Locate the cell with the specified text and output its [X, Y] center coordinate. 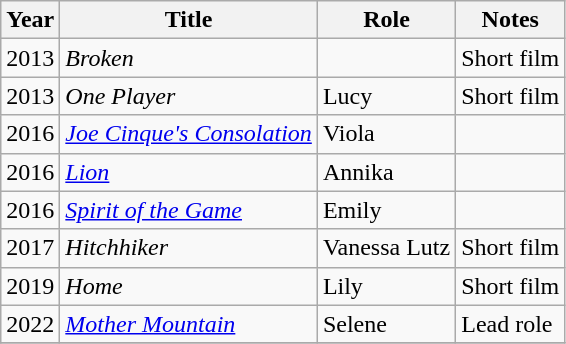
Title [189, 20]
Vanessa Lutz [386, 248]
Selene [386, 324]
Notes [510, 20]
Emily [386, 210]
Viola [386, 134]
Broken [189, 58]
2019 [30, 286]
Annika [386, 172]
Mother Mountain [189, 324]
2017 [30, 248]
Lead role [510, 324]
One Player [189, 96]
Lucy [386, 96]
Spirit of the Game [189, 210]
2022 [30, 324]
Role [386, 20]
Joe Cinque's Consolation [189, 134]
Lion [189, 172]
Year [30, 20]
Lily [386, 286]
Hitchhiker [189, 248]
Home [189, 286]
